Return [x, y] of the center of cell containing provided text 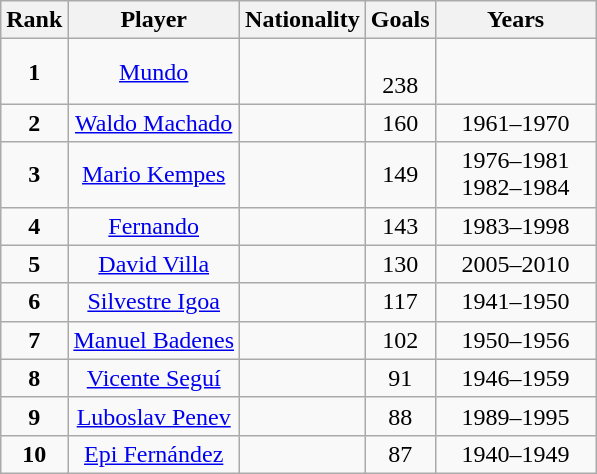
10 [34, 454]
1 [34, 72]
117 [400, 302]
1941–1950 [516, 302]
Nationality [303, 20]
130 [400, 264]
Years [516, 20]
238 [400, 72]
Vicente Seguí [154, 378]
8 [34, 378]
Silvestre Igoa [154, 302]
7 [34, 340]
Rank [34, 20]
5 [34, 264]
Goals [400, 20]
1976–19811982–1984 [516, 174]
Mario Kempes [154, 174]
91 [400, 378]
Waldo Machado [154, 123]
4 [34, 226]
1983–1998 [516, 226]
Manuel Badenes [154, 340]
87 [400, 454]
David Villa [154, 264]
Fernando [154, 226]
1961–1970 [516, 123]
88 [400, 416]
Player [154, 20]
1950–1956 [516, 340]
3 [34, 174]
6 [34, 302]
1989–1995 [516, 416]
2 [34, 123]
Luboslav Penev [154, 416]
9 [34, 416]
Epi Fernández [154, 454]
143 [400, 226]
Mundo [154, 72]
2005–2010 [516, 264]
102 [400, 340]
1946–1959 [516, 378]
149 [400, 174]
160 [400, 123]
1940–1949 [516, 454]
